Determine the [X, Y] coordinate at the center of the cell enclosing the given text.  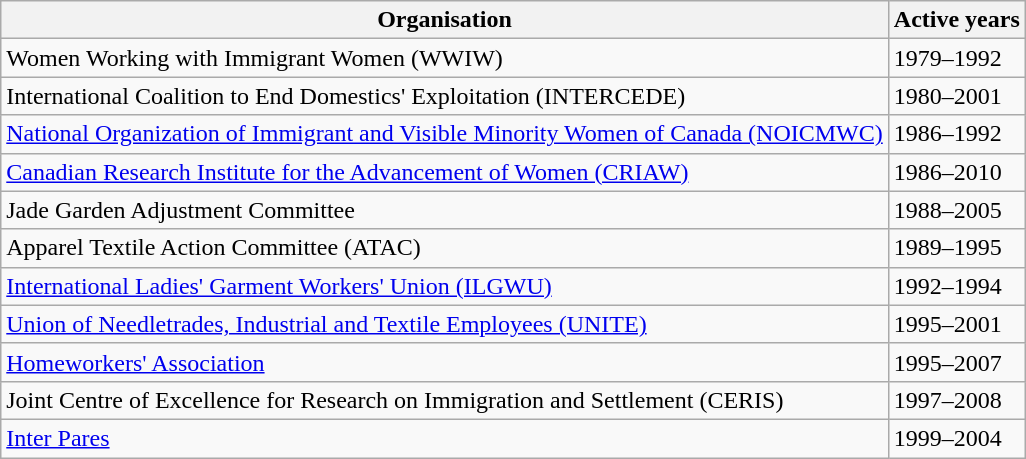
1986–1992 [956, 134]
1989–1995 [956, 248]
National Organization of Immigrant and Visible Minority Women of Canada (NOICMWC) [445, 134]
International Ladies' Garment Workers' Union (ILGWU) [445, 286]
Joint Centre of Excellence for Research on Immigration and Settlement (CERIS) [445, 400]
Jade Garden Adjustment Committee [445, 210]
1980–2001 [956, 96]
1995–2001 [956, 324]
Homeworkers' Association [445, 362]
Canadian Research Institute for the Advancement of Women (CRIAW) [445, 172]
Union of Needletrades, Industrial and Textile Employees (UNITE) [445, 324]
Women Working with Immigrant Women (WWIW) [445, 58]
1997–2008 [956, 400]
Inter Pares [445, 438]
1999–2004 [956, 438]
1986–2010 [956, 172]
Organisation [445, 20]
International Coalition to End Domestics' Exploitation (INTERCEDE) [445, 96]
1995–2007 [956, 362]
1979–1992 [956, 58]
1988–2005 [956, 210]
Active years [956, 20]
1992–1994 [956, 286]
Apparel Textile Action Committee (ATAC) [445, 248]
